Return the [x, y] coordinate for the center point of the cell that contains the specified text.  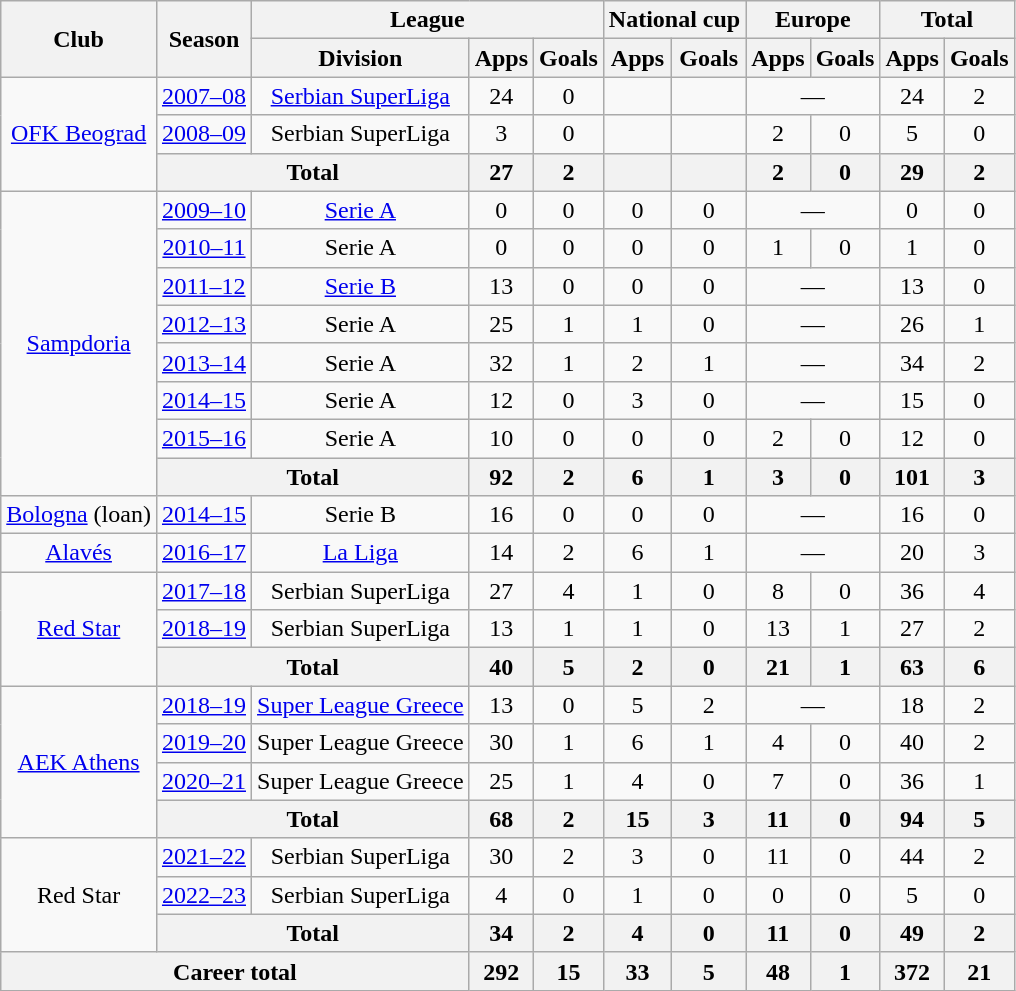
44 [912, 857]
Europe [813, 20]
101 [912, 477]
La Liga [361, 553]
Division [361, 58]
Alavés [79, 553]
14 [501, 553]
Club [79, 39]
2021–22 [204, 857]
92 [501, 477]
2017–18 [204, 591]
OFK Beograd [79, 134]
63 [912, 667]
2022–23 [204, 895]
94 [912, 819]
2011–12 [204, 286]
18 [912, 705]
372 [912, 971]
Season [204, 39]
26 [912, 324]
33 [637, 971]
National cup [674, 20]
2015–16 [204, 438]
League [428, 20]
2008–09 [204, 134]
20 [912, 553]
2007–08 [204, 96]
Career total [235, 971]
2010–11 [204, 248]
292 [501, 971]
2016–17 [204, 553]
49 [912, 933]
2019–20 [204, 743]
2020–21 [204, 781]
2012–13 [204, 324]
68 [501, 819]
Sampdoria [79, 343]
48 [778, 971]
32 [501, 362]
10 [501, 438]
2009–10 [204, 210]
8 [778, 591]
Bologna (loan) [79, 515]
AEK Athens [79, 762]
7 [778, 781]
2013–14 [204, 362]
29 [912, 172]
